Output the [x, y] coordinate of the center of the cell containing the given text.  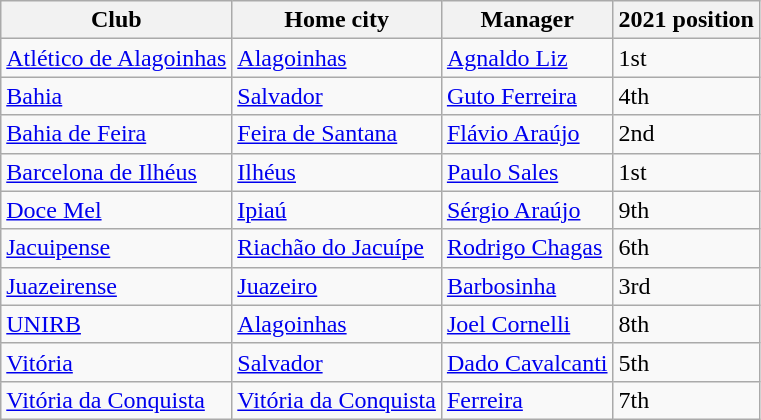
6th [686, 248]
UNIRB [116, 324]
Riachão do Jacuípe [337, 248]
Vitória [116, 362]
Jacuipense [116, 248]
Juazeirense [116, 286]
9th [686, 210]
Ilhéus [337, 172]
Bahia [116, 96]
Barcelona de Ilhéus [116, 172]
Atlético de Alagoinhas [116, 58]
Agnaldo Liz [527, 58]
5th [686, 362]
Flávio Araújo [527, 134]
Doce Mel [116, 210]
8th [686, 324]
2nd [686, 134]
Bahia de Feira [116, 134]
Ipiaú [337, 210]
Club [116, 20]
Sérgio Araújo [527, 210]
Juazeiro [337, 286]
Home city [337, 20]
Guto Ferreira [527, 96]
2021 position [686, 20]
Ferreira [527, 400]
3rd [686, 286]
Paulo Sales [527, 172]
Barbosinha [527, 286]
4th [686, 96]
Joel Cornelli [527, 324]
Rodrigo Chagas [527, 248]
7th [686, 400]
Feira de Santana [337, 134]
Dado Cavalcanti [527, 362]
Manager [527, 20]
